Return [x, y] of the center of cell containing provided text 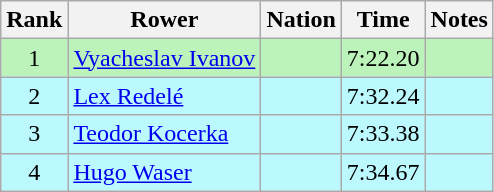
Notes [459, 20]
7:34.67 [383, 172]
Rower [164, 20]
4 [34, 172]
Rank [34, 20]
Vyacheslav Ivanov [164, 58]
7:33.38 [383, 134]
Nation [301, 20]
7:32.24 [383, 96]
3 [34, 134]
2 [34, 96]
Lex Redelé [164, 96]
Hugo Waser [164, 172]
Time [383, 20]
7:22.20 [383, 58]
1 [34, 58]
Teodor Kocerka [164, 134]
